Return the (x, y) coordinate for the center point of the cell that contains the specified text.  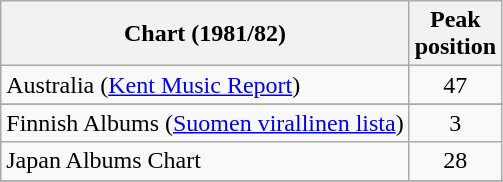
28 (455, 161)
47 (455, 85)
Peak position (455, 34)
Australia (Kent Music Report) (205, 85)
3 (455, 123)
Finnish Albums (Suomen virallinen lista) (205, 123)
Chart (1981/82) (205, 34)
Japan Albums Chart (205, 161)
